Detect which cell encompasses the target text, then output its (x, y) center coordinate. 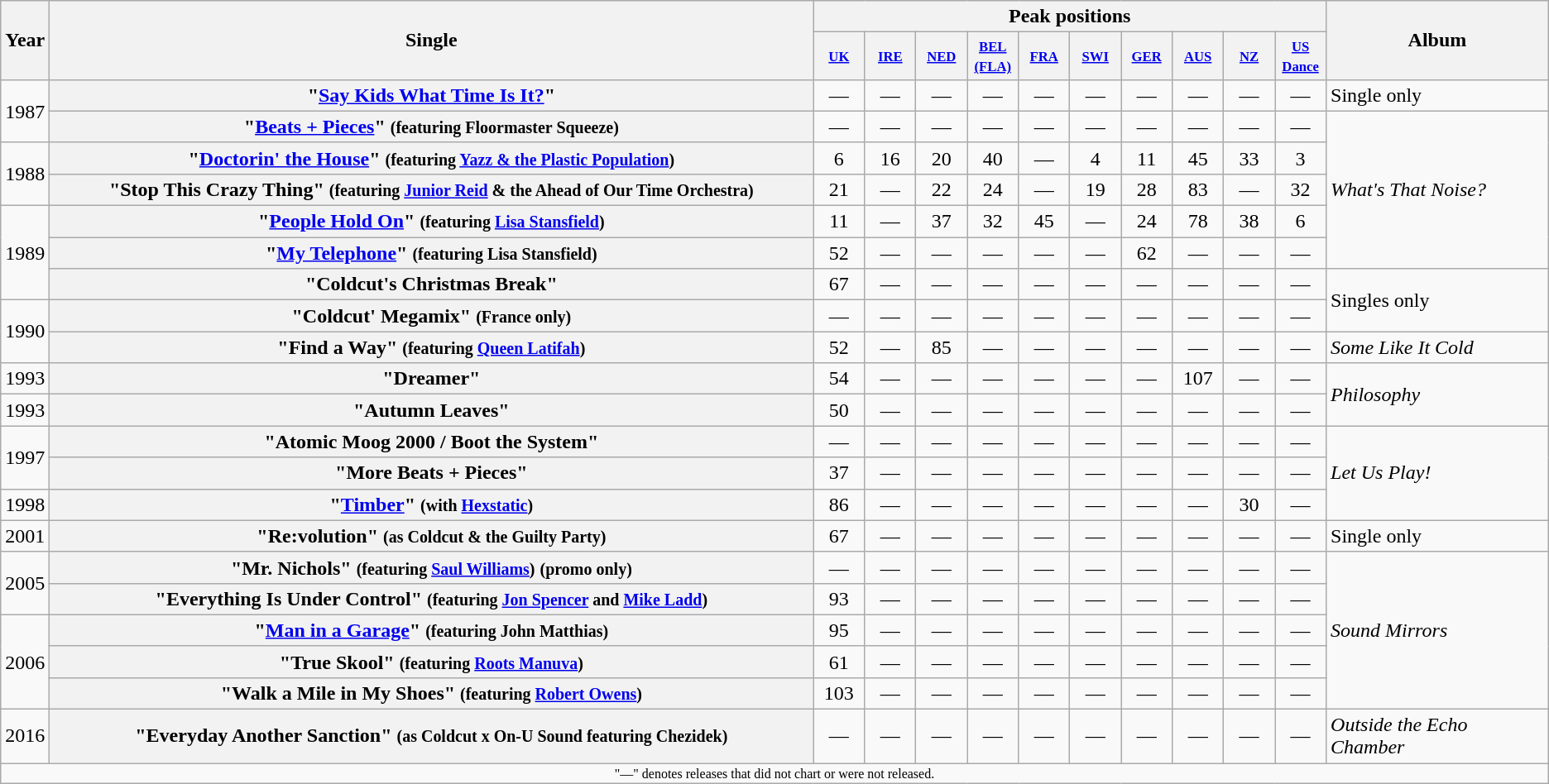
"Everyday Another Sanction" (as Coldcut x On-U Sound featuring Chezidek) (432, 736)
"Dreamer" (432, 379)
Single (432, 41)
19 (1096, 189)
"—" denotes releases that did not chart or were not released. (774, 773)
95 (839, 630)
50 (839, 410)
Outside the Echo Chamber (1438, 736)
40 (993, 158)
78 (1198, 222)
"Say Kids What Time Is It?" (432, 95)
4 (1096, 158)
28 (1147, 189)
54 (839, 379)
1987 (25, 111)
Let Us Play! (1438, 473)
NZ (1249, 56)
Singles only (1438, 300)
"Beats + Pieces" (featuring Floormaster Squeeze) (432, 127)
"Stop This Crazy Thing" (featuring Junior Reid & the Ahead of Our Time Orchestra) (432, 189)
What's That Noise? (1438, 189)
"Find a Way" (featuring Queen Latifah) (432, 347)
33 (1249, 158)
2005 (25, 583)
GER (1147, 56)
SWI (1096, 56)
"Mr. Nichols" (featuring Saul Williams) (promo only) (432, 567)
Philosophy (1438, 394)
83 (1198, 189)
"People Hold On" (featuring Lisa Stansfield) (432, 222)
"Re:volution" (as Coldcut & the Guilty Party) (432, 536)
2001 (25, 536)
"True Skool" (featuring Roots Manuva) (432, 662)
16 (890, 158)
"Coldcut's Christmas Break" (432, 284)
1998 (25, 504)
107 (1198, 379)
2016 (25, 736)
UK (839, 56)
"Timber" (with Hexstatic) (432, 504)
93 (839, 599)
"My Telephone" (featuring Lisa Stansfield) (432, 253)
"Walk a Mile in My Shoes" (featuring Robert Owens) (432, 693)
"Coldcut' Megamix" (France only) (432, 316)
"More Beats + Pieces" (432, 473)
"Autumn Leaves" (432, 410)
21 (839, 189)
1989 (25, 253)
NED (942, 56)
Peak positions (1070, 17)
"Everything Is Under Control" (featuring Jon Spencer and Mike Ladd) (432, 599)
Year (25, 41)
61 (839, 662)
38 (1249, 222)
20 (942, 158)
BEL(FLA) (993, 56)
2006 (25, 662)
IRE (890, 56)
1990 (25, 332)
"Man in a Garage" (featuring John Matthias) (432, 630)
Some Like It Cold (1438, 347)
1997 (25, 457)
30 (1249, 504)
3 (1301, 158)
"Doctorin' the House" (featuring Yazz & the Plastic Population) (432, 158)
"Atomic Moog 2000 / Boot the System" (432, 442)
1988 (25, 174)
AUS (1198, 56)
85 (942, 347)
103 (839, 693)
US Dance (1301, 56)
Sound Mirrors (1438, 630)
62 (1147, 253)
Album (1438, 41)
FRA (1044, 56)
22 (942, 189)
86 (839, 504)
